Provide the [x, y] coordinate of the cell's center where the given text is located.  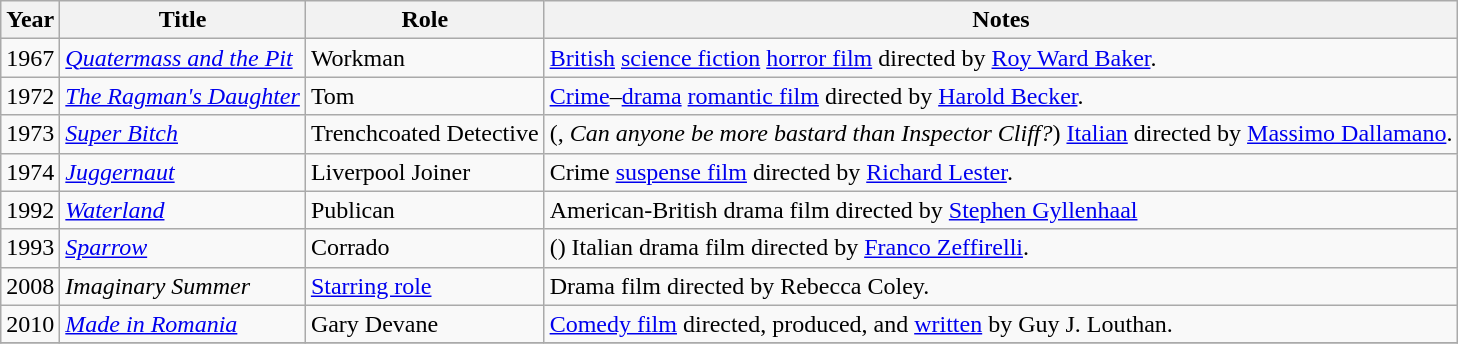
Drama film directed by Rebecca Coley. [1001, 286]
1992 [30, 210]
2010 [30, 324]
Notes [1001, 20]
1972 [30, 96]
1993 [30, 248]
Starring role [424, 286]
Comedy film directed, produced, and written by Guy J. Louthan. [1001, 324]
Workman [424, 58]
Publican [424, 210]
Gary Devane [424, 324]
Year [30, 20]
1967 [30, 58]
Crime suspense film directed by Richard Lester. [1001, 172]
Super Bitch [183, 134]
1974 [30, 172]
Corrado [424, 248]
(, Can anyone be more bastard than Inspector Cliff?) Italian directed by Massimo Dallamano. [1001, 134]
American-British drama film directed by Stephen Gyllenhaal [1001, 210]
Sparrow [183, 248]
Trenchcoated Detective [424, 134]
Juggernaut [183, 172]
1973 [30, 134]
Crime–drama romantic film directed by Harold Becker. [1001, 96]
Tom [424, 96]
() Italian drama film directed by Franco Zeffirelli. [1001, 248]
Role [424, 20]
Quatermass and the Pit [183, 58]
British science fiction horror film directed by Roy Ward Baker. [1001, 58]
The Ragman's Daughter [183, 96]
Liverpool Joiner [424, 172]
Title [183, 20]
2008 [30, 286]
Waterland [183, 210]
Imaginary Summer [183, 286]
Made in Romania [183, 324]
